Pinpoint the cell where the given text exists, returning its [X, Y] midpoint coordinate. 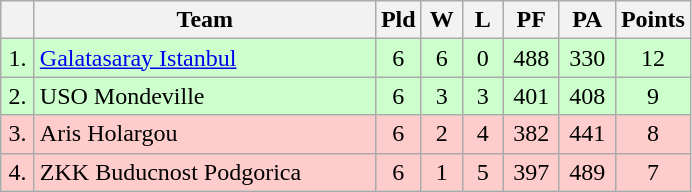
Aris Holargou [204, 134]
Team [204, 20]
2. [18, 96]
PA [587, 20]
8 [652, 134]
489 [587, 172]
L [482, 20]
330 [587, 58]
0 [482, 58]
PF [531, 20]
9 [652, 96]
W [442, 20]
401 [531, 96]
5 [482, 172]
1 [442, 172]
488 [531, 58]
12 [652, 58]
Pld [398, 20]
382 [531, 134]
3. [18, 134]
1. [18, 58]
4 [482, 134]
Points [652, 20]
4. [18, 172]
441 [587, 134]
Galatasaray Istanbul [204, 58]
408 [587, 96]
ZKK Buducnost Podgorica [204, 172]
7 [652, 172]
397 [531, 172]
2 [442, 134]
USO Mondeville [204, 96]
